Locate the cell with the specified text and output its [X, Y] center coordinate. 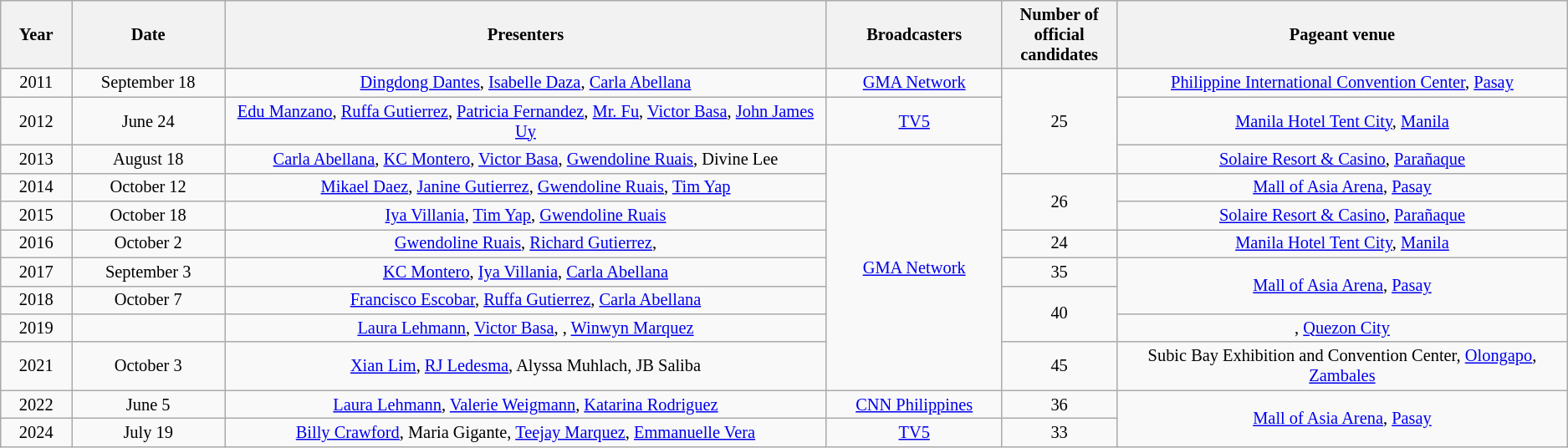
Number of official candidates [1059, 34]
2015 [37, 216]
June 5 [149, 405]
24 [1059, 243]
35 [1059, 272]
KC Montero, Iya Villania, Carla Abellana [526, 272]
CNN Philippines [914, 405]
Dingdong Dantes, Isabelle Daza, Carla Abellana [526, 83]
July 19 [149, 432]
2018 [37, 300]
Laura Lehmann, Valerie Weigmann, Katarina Rodriguez [526, 405]
2022 [37, 405]
36 [1059, 405]
33 [1059, 432]
Carla Abellana, KC Montero, Victor Basa, Gwendoline Ruais, Divine Lee [526, 159]
October 7 [149, 300]
October 18 [149, 216]
August 18 [149, 159]
September 3 [149, 272]
2014 [37, 187]
Date [149, 34]
Laura Lehmann, Victor Basa, , Winwyn Marquez [526, 328]
40 [1059, 314]
Edu Manzano, Ruffa Gutierrez, Patricia Fernandez, Mr. Fu, Victor Basa, John James Uy [526, 121]
Year [37, 34]
Francisco Escobar, Ruffa Gutierrez, Carla Abellana [526, 300]
September 18 [149, 83]
Broadcasters [914, 34]
2011 [37, 83]
Xian Lim, RJ Ledesma, Alyssa Muhlach, JB Saliba [526, 366]
2016 [37, 243]
Gwendoline Ruais, Richard Gutierrez, [526, 243]
October 12 [149, 187]
2019 [37, 328]
2013 [37, 159]
45 [1059, 366]
Billy Crawford, Maria Gigante, Teejay Marquez, Emmanuelle Vera [526, 432]
26 [1059, 201]
June 24 [149, 121]
October 3 [149, 366]
2024 [37, 432]
2017 [37, 272]
Philippine International Convention Center, Pasay [1342, 83]
Mikael Daez, Janine Gutierrez, Gwendoline Ruais, Tim Yap [526, 187]
October 2 [149, 243]
25 [1059, 120]
Pageant venue [1342, 34]
Presenters [526, 34]
2021 [37, 366]
Iya Villania, Tim Yap, Gwendoline Ruais [526, 216]
Subic Bay Exhibition and Convention Center, Olongapo, Zambales [1342, 366]
, Quezon City [1342, 328]
2012 [37, 121]
